For the text-containing cell, return its midpoint in (X, Y) coordinate format. 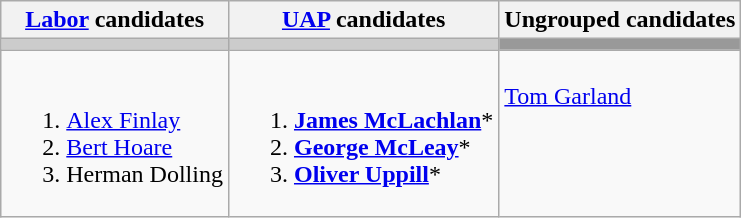
Labor candidates (115, 20)
Alex FinlayBert HoareHerman Dolling (115, 134)
Ungrouped candidates (620, 20)
Tom Garland (620, 134)
James McLachlan*George McLeay*Oliver Uppill* (363, 134)
UAP candidates (363, 20)
